Determine the [x, y] coordinate at the center of the cell enclosing the given text.  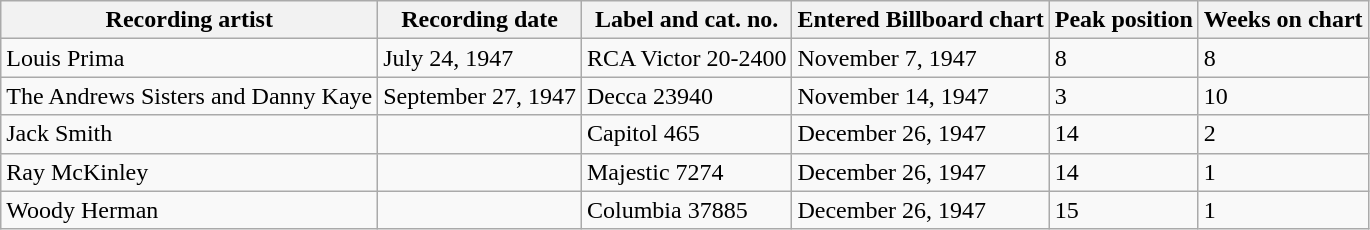
November 7, 1947 [920, 58]
September 27, 1947 [480, 96]
Recording artist [190, 20]
Columbia 37885 [686, 210]
Louis Prima [190, 58]
The Andrews Sisters and Danny Kaye [190, 96]
RCA Victor 20-2400 [686, 58]
15 [1124, 210]
Ray McKinley [190, 172]
July 24, 1947 [480, 58]
10 [1283, 96]
Woody Herman [190, 210]
Label and cat. no. [686, 20]
November 14, 1947 [920, 96]
Entered Billboard chart [920, 20]
2 [1283, 134]
Majestic 7274 [686, 172]
3 [1124, 96]
Recording date [480, 20]
Weeks on chart [1283, 20]
Capitol 465 [686, 134]
Decca 23940 [686, 96]
Jack Smith [190, 134]
Peak position [1124, 20]
